From the cell containing the given text, extract its center point as (X, Y) coordinate. 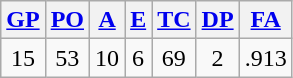
10 (108, 58)
TC (174, 20)
FA (266, 20)
GP (23, 20)
PO (67, 20)
2 (218, 58)
DP (218, 20)
.913 (266, 58)
53 (67, 58)
E (138, 20)
A (108, 20)
15 (23, 58)
69 (174, 58)
6 (138, 58)
